Pinpoint the cell where the given text exists, returning its (x, y) midpoint coordinate. 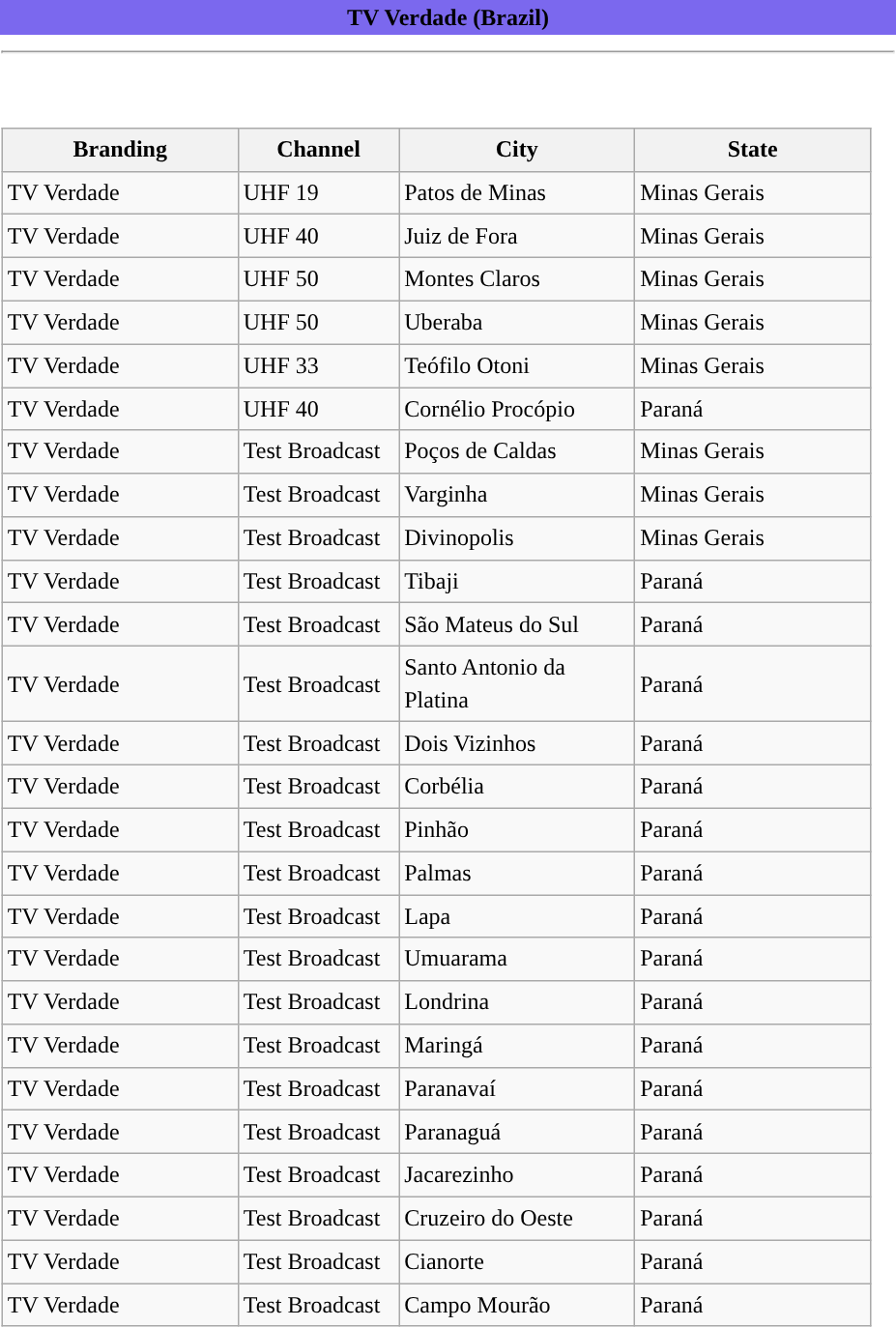
Jacarezinho (517, 1175)
Cruzeiro do Oeste (517, 1218)
Varginha (517, 495)
Divinopolis (517, 539)
Branding (120, 149)
Dois Vizinhos (517, 744)
Uberaba (517, 323)
Cornélio Procópio (517, 408)
UHF 19 (318, 193)
Corbélia (517, 787)
Paranaguá (517, 1133)
Campo Mourão (517, 1305)
São Mateus do Sul (517, 624)
Umuarama (517, 959)
Juiz de Fora (517, 236)
UHF 33 (318, 365)
Paranavaí (517, 1088)
Palmas (517, 874)
State (753, 149)
Maringá (517, 1046)
City (517, 149)
Pinhão (517, 829)
Lapa (517, 916)
Tibaji (517, 582)
Santo Antonio da Platina (517, 684)
Cianorte (517, 1262)
Poços de Caldas (517, 452)
TV Verdade (Brazil) (448, 17)
Londrina (517, 1003)
Channel (318, 149)
Montes Claros (517, 278)
Teófilo Otoni (517, 365)
Patos de Minas (517, 193)
